Find where the given text appears and provide that cell's center as (x, y) coordinate. 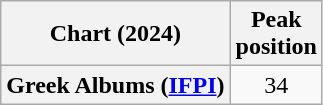
Chart (2024) (116, 34)
Greek Albums (IFPI) (116, 85)
34 (276, 85)
Peakposition (276, 34)
